Extract the (x, y) coordinate from the center of the cell holding the provided text.  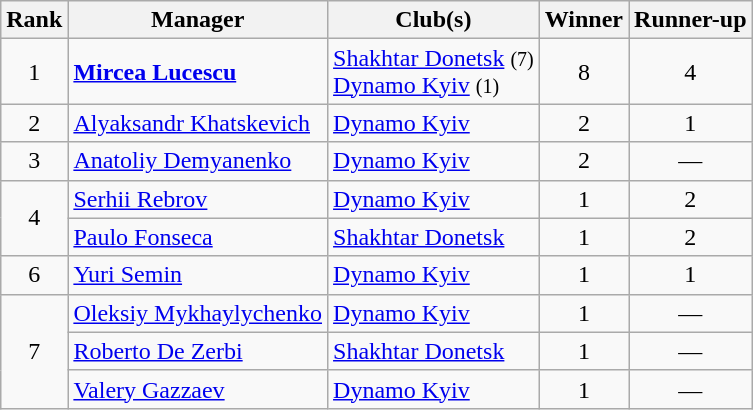
Winner (584, 20)
Runner-up (691, 20)
Oleksiy Mykhaylychenko (198, 313)
Yuri Semin (198, 275)
Alyaksandr Khatskevich (198, 123)
Serhii Rebrov (198, 199)
Paulo Fonseca (198, 237)
Rank (34, 20)
Manager (198, 20)
8 (584, 72)
Shakhtar Donetsk (7)Dynamo Kyiv (1) (434, 72)
Mircea Lucescu (198, 72)
Roberto De Zerbi (198, 351)
Valery Gazzaev (198, 389)
7 (34, 351)
Anatoliy Demyanenko (198, 161)
Club(s) (434, 20)
6 (34, 275)
3 (34, 161)
